Detect which cell encompasses the target text, then output its [x, y] center coordinate. 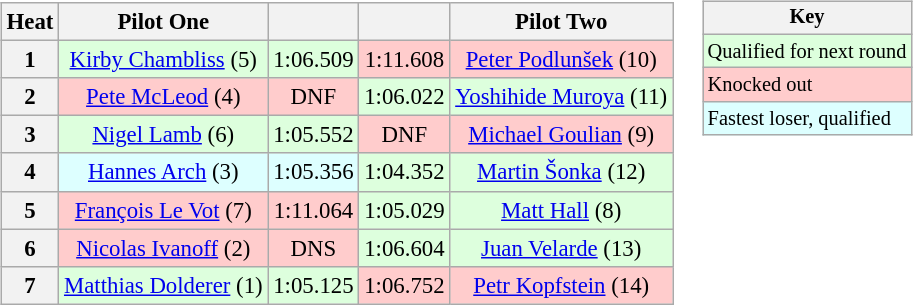
Nicolas Ivanoff (2) [164, 248]
Peter Podlunšek (10) [562, 60]
1:06.604 [404, 248]
1:05.125 [314, 285]
Kirby Chambliss (5) [164, 60]
Petr Kopfstein (14) [562, 285]
Michael Goulian (9) [562, 135]
Pilot Two [562, 22]
François Le Vot (7) [164, 210]
1:05.356 [314, 172]
Fastest loser, qualified [807, 119]
DNS [314, 248]
4 [30, 172]
Pilot One [164, 22]
2 [30, 97]
1:04.352 [404, 172]
1:06.509 [314, 60]
Heat [30, 22]
Martin Šonka (12) [562, 172]
7 [30, 285]
Matthias Dolderer (1) [164, 285]
1:06.752 [404, 285]
3 [30, 135]
1:11.064 [314, 210]
Matt Hall (8) [562, 210]
Nigel Lamb (6) [164, 135]
1:11.608 [404, 60]
5 [30, 210]
Pete McLeod (4) [164, 97]
1:05.552 [314, 135]
1 [30, 60]
Yoshihide Muroya (11) [562, 97]
6 [30, 248]
Knocked out [807, 85]
1:06.022 [404, 97]
Hannes Arch (3) [164, 172]
1:05.029 [404, 210]
Juan Velarde (13) [562, 248]
Key [807, 18]
Qualified for next round [807, 51]
